Extract the (X, Y) coordinate from the center of the cell holding the provided text.  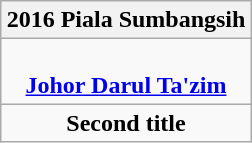
Second title (126, 123)
Johor Darul Ta'zim (126, 72)
2016 Piala Sumbangsih (126, 20)
